Provide the [x, y] coordinate of the cell's center where the given text is located.  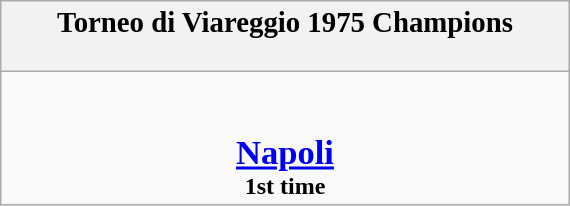
Napoli1st time [284, 138]
Torneo di Viareggio 1975 Champions [284, 36]
